Capture the cell that displays the provided text and extract its [x, y] central coordinate. 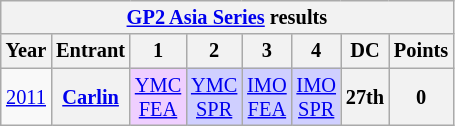
1 [158, 51]
IMOFEA [266, 97]
Year [26, 51]
0 [421, 97]
GP2 Asia Series results [227, 17]
IMOSPR [316, 97]
Entrant [90, 51]
DC [365, 51]
2 [214, 51]
Carlin [90, 97]
YMCFEA [158, 97]
3 [266, 51]
Points [421, 51]
2011 [26, 97]
YMCSPR [214, 97]
4 [316, 51]
27th [365, 97]
